Provide the [X, Y] coordinate of the cell's center where the given text is located.  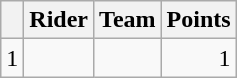
Team [128, 20]
Rider [59, 20]
Points [198, 20]
